Detect which cell encompasses the target text, then output its [X, Y] center coordinate. 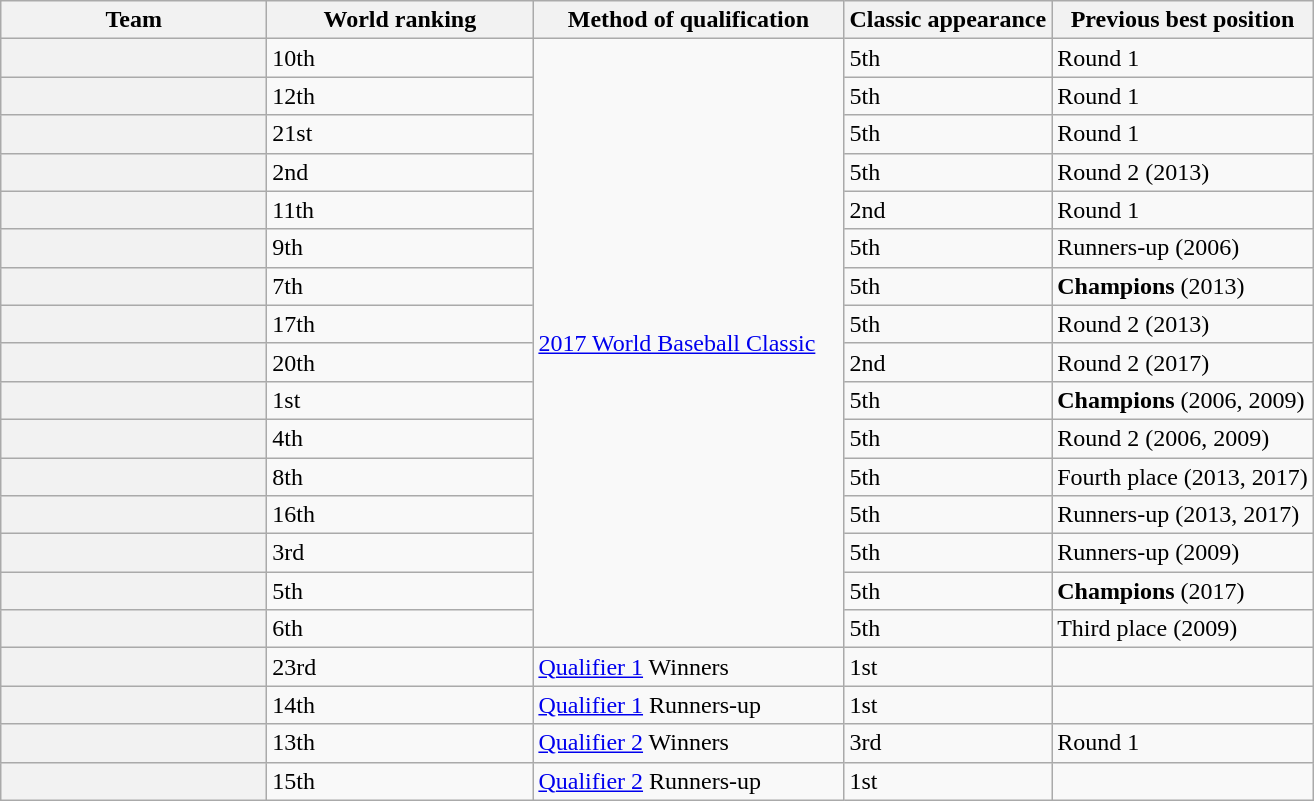
20th [400, 362]
Qualifier 1 Winners [688, 667]
Qualifier 2 Winners [688, 743]
12th [400, 96]
Team [134, 20]
8th [400, 477]
Runners-up (2006) [1183, 248]
14th [400, 705]
Runners-up (2009) [1183, 553]
16th [400, 515]
21st [400, 134]
Qualifier 2 Runners-up [688, 781]
11th [400, 210]
9th [400, 248]
10th [400, 58]
Champions (2013) [1183, 286]
7th [400, 286]
Runners-up (2013, 2017) [1183, 515]
Fourth place (2013, 2017) [1183, 477]
23rd [400, 667]
World ranking [400, 20]
13th [400, 743]
17th [400, 324]
Round 2 (2017) [1183, 362]
Method of qualification [688, 20]
Qualifier 1 Runners-up [688, 705]
Previous best position [1183, 20]
Champions (2006, 2009) [1183, 400]
Round 2 (2006, 2009) [1183, 438]
Champions (2017) [1183, 591]
2017 World Baseball Classic [688, 344]
6th [400, 629]
Third place (2009) [1183, 629]
4th [400, 438]
15th [400, 781]
Classic appearance [948, 20]
